Detect which cell encompasses the target text, then output its [X, Y] center coordinate. 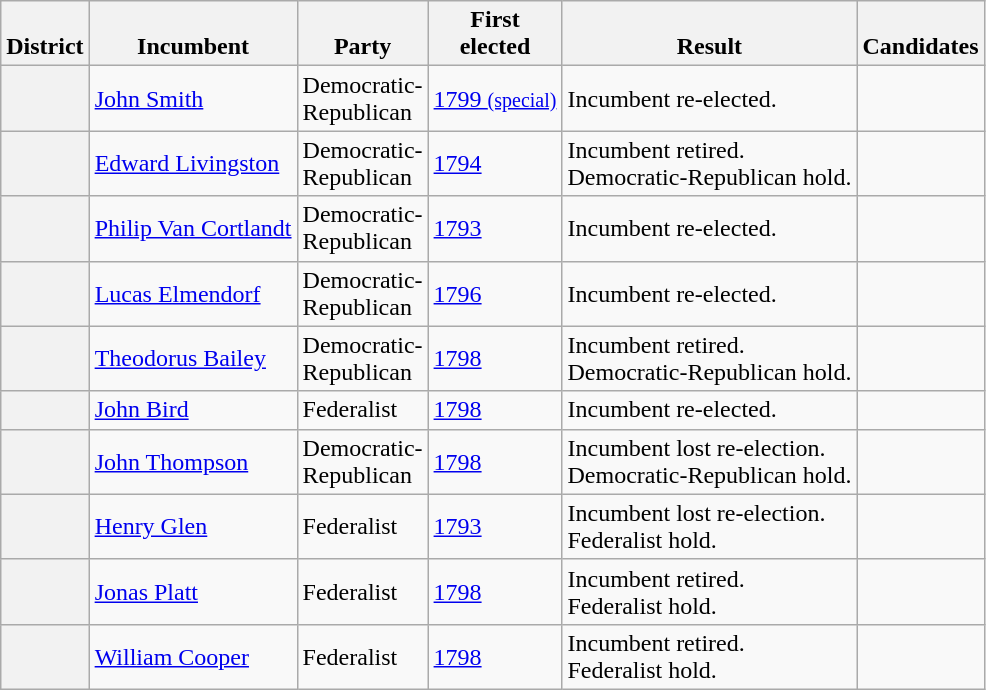
John Bird [193, 410]
Edward Livingston [193, 164]
Jonas Platt [193, 592]
Philip Van Cortlandt [193, 228]
Result [710, 34]
Candidates [920, 34]
Incumbent lost re-election.Democratic-Republican hold. [710, 462]
1799 (special) [495, 98]
William Cooper [193, 656]
Incumbent lost re-election.Federalist hold. [710, 526]
Firstelected [495, 34]
John Thompson [193, 462]
Incumbent [193, 34]
Party [362, 34]
1794 [495, 164]
Lucas Elmendorf [193, 294]
1796 [495, 294]
Henry Glen [193, 526]
John Smith [193, 98]
District [45, 34]
Theodorus Bailey [193, 358]
